Scan for the cell matching the given text and deliver its [x, y] coordinate at center. 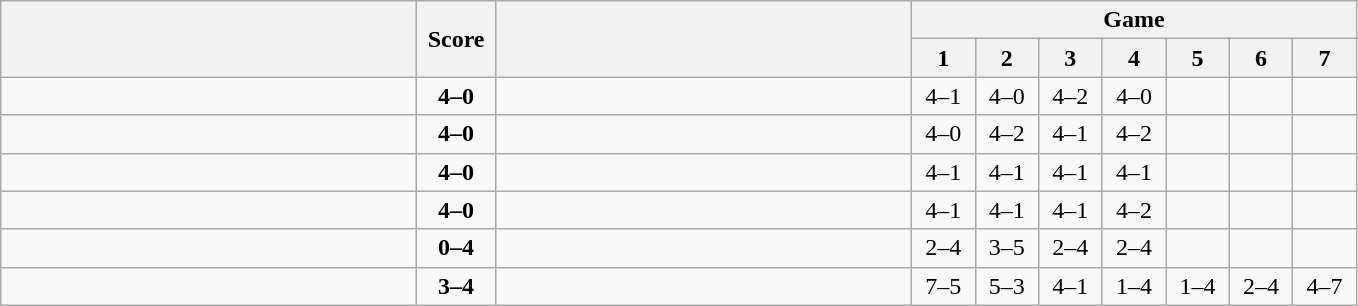
7 [1325, 58]
0–4 [456, 248]
7–5 [943, 286]
2 [1007, 58]
4 [1134, 58]
Game [1134, 20]
4–7 [1325, 286]
Score [456, 39]
3–4 [456, 286]
3–5 [1007, 248]
5 [1198, 58]
3 [1071, 58]
1 [943, 58]
5–3 [1007, 286]
6 [1261, 58]
